Search for the cell housing the specified text and yield its (X, Y) center coordinate. 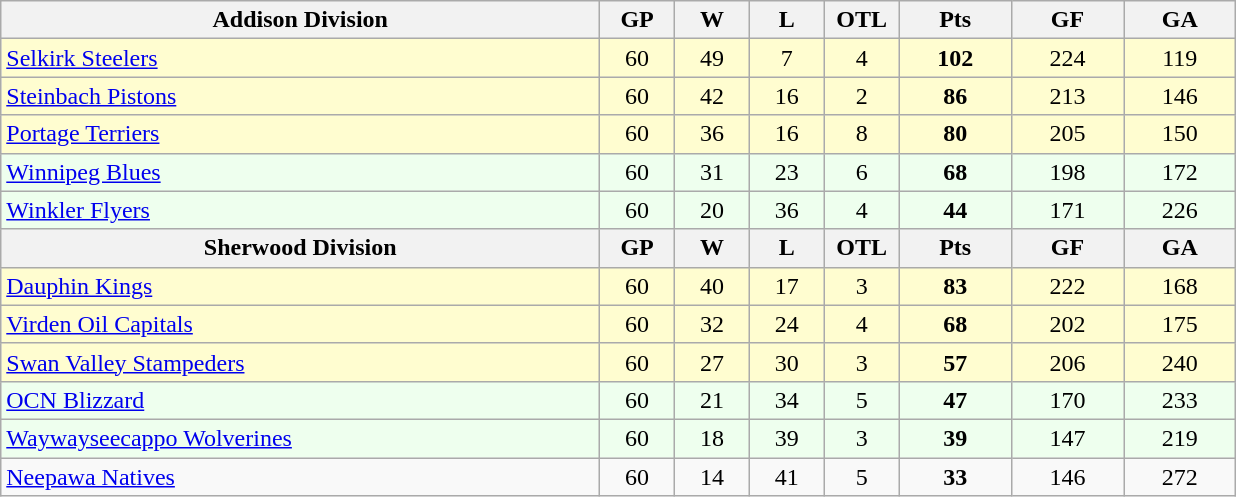
30 (786, 362)
34 (786, 400)
222 (1067, 286)
Waywayseecappo Wolverines (300, 438)
119 (1180, 58)
198 (1067, 172)
102 (955, 58)
21 (712, 400)
Selkirk Steelers (300, 58)
Addison Division (300, 20)
41 (786, 477)
240 (1180, 362)
Winkler Flyers (300, 210)
47 (955, 400)
18 (712, 438)
57 (955, 362)
24 (786, 324)
175 (1180, 324)
6 (862, 172)
171 (1067, 210)
224 (1067, 58)
49 (712, 58)
233 (1180, 400)
172 (1180, 172)
32 (712, 324)
Swan Valley Stampeders (300, 362)
Steinbach Pistons (300, 96)
33 (955, 477)
147 (1067, 438)
80 (955, 134)
Winnipeg Blues (300, 172)
2 (862, 96)
44 (955, 210)
202 (1067, 324)
170 (1067, 400)
40 (712, 286)
14 (712, 477)
Sherwood Division (300, 248)
Virden Oil Capitals (300, 324)
31 (712, 172)
206 (1067, 362)
OCN Blizzard (300, 400)
8 (862, 134)
Neepawa Natives (300, 477)
23 (786, 172)
Portage Terriers (300, 134)
17 (786, 286)
205 (1067, 134)
226 (1180, 210)
272 (1180, 477)
Dauphin Kings (300, 286)
42 (712, 96)
7 (786, 58)
213 (1067, 96)
168 (1180, 286)
83 (955, 286)
150 (1180, 134)
20 (712, 210)
219 (1180, 438)
86 (955, 96)
27 (712, 362)
